Find where the given text appears and provide that cell's center as (x, y) coordinate. 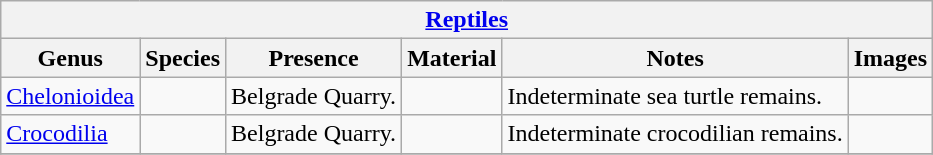
Species (183, 58)
Indeterminate sea turtle remains. (675, 96)
Images (890, 58)
Notes (675, 58)
Material (452, 58)
Chelonioidea (70, 96)
Genus (70, 58)
Presence (314, 58)
Indeterminate crocodilian remains. (675, 134)
Reptiles (467, 20)
Crocodilia (70, 134)
